From the cell containing the given text, extract its center point as [x, y] coordinate. 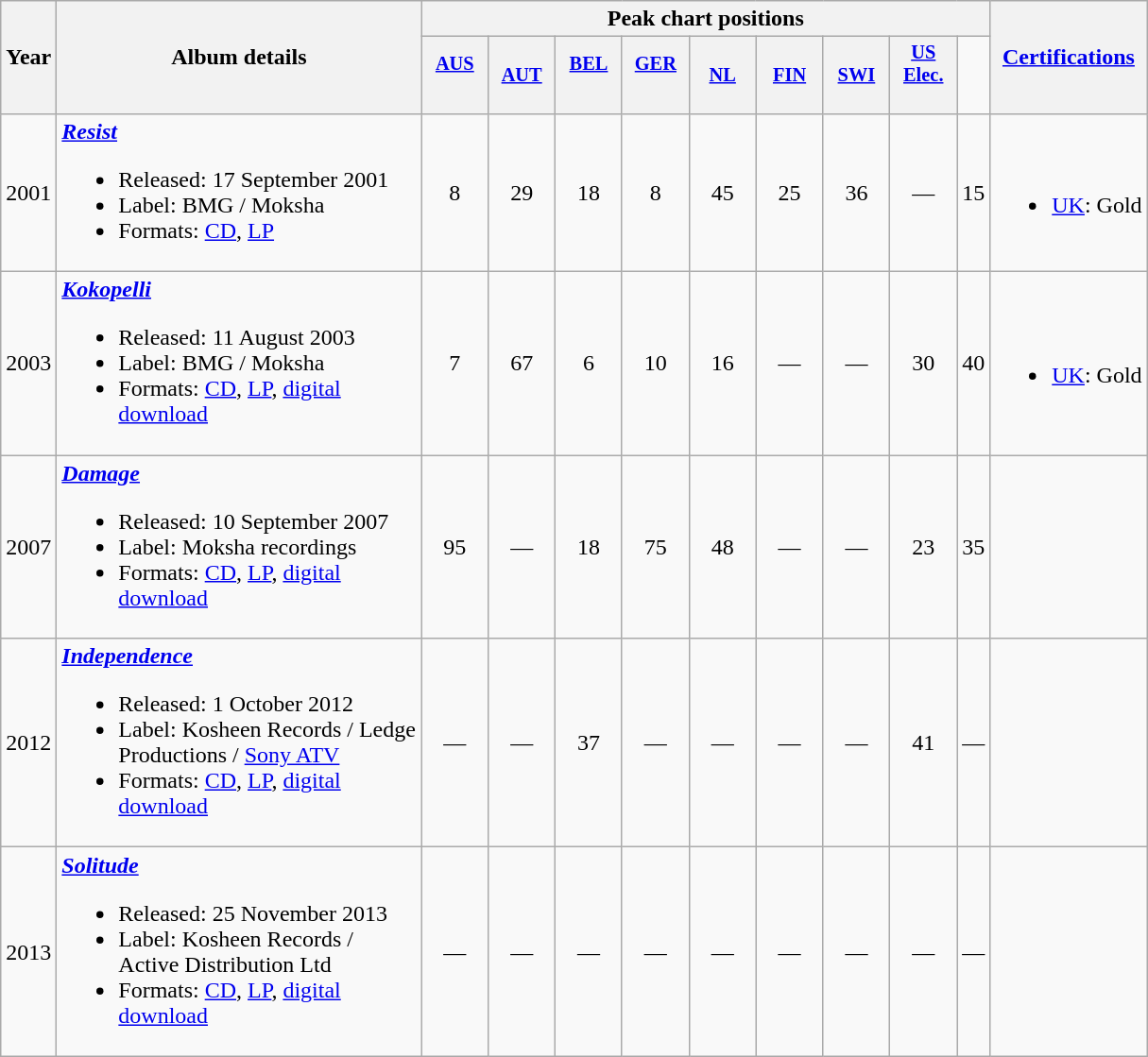
US Elec. [924, 76]
SolitudeReleased: 25 November 2013Label: Kosheen Records / Active Distribution LtdFormats: CD, LP, digital download [239, 952]
Album details [239, 58]
95 [455, 547]
2003 [28, 364]
Certifications [1069, 58]
AUT [522, 76]
FIN [790, 76]
2013 [28, 952]
7 [455, 364]
30 [924, 364]
15 [973, 193]
AUS [455, 76]
SWI [856, 76]
BEL [590, 76]
35 [973, 547]
DamageReleased: 10 September 2007Label: Moksha recordingsFormats: CD, LP, digital download [239, 547]
40 [973, 364]
16 [722, 364]
2001 [28, 193]
IndependenceReleased: 1 October 2012Label: Kosheen Records / Ledge Productions / Sony ATVFormats: CD, LP, digital download [239, 742]
GER [656, 76]
NL [722, 76]
6 [590, 364]
2012 [28, 742]
23 [924, 547]
2007 [28, 547]
25 [790, 193]
29 [522, 193]
KokopelliReleased: 11 August 2003Label: BMG / MokshaFormats: CD, LP, digital download [239, 364]
Peak chart positions [706, 19]
45 [722, 193]
67 [522, 364]
ResistReleased: 17 September 2001Label: BMG / MokshaFormats: CD, LP [239, 193]
36 [856, 193]
10 [656, 364]
37 [590, 742]
Year [28, 58]
48 [722, 547]
41 [924, 742]
75 [656, 547]
